Find where the given text appears and provide that cell's center as (X, Y) coordinate. 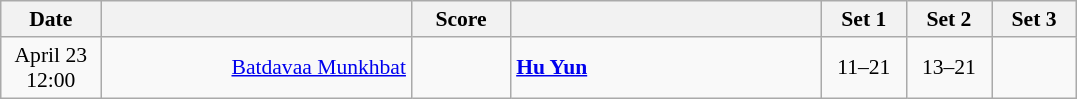
Set 1 (864, 19)
13–21 (948, 68)
April 2312:00 (51, 68)
11–21 (864, 68)
Score (461, 19)
Date (51, 19)
Hu Yun (666, 68)
Batdavaa Munkhbat (256, 68)
Set 2 (948, 19)
Set 3 (1034, 19)
